For the text-containing cell, return its midpoint in (x, y) coordinate format. 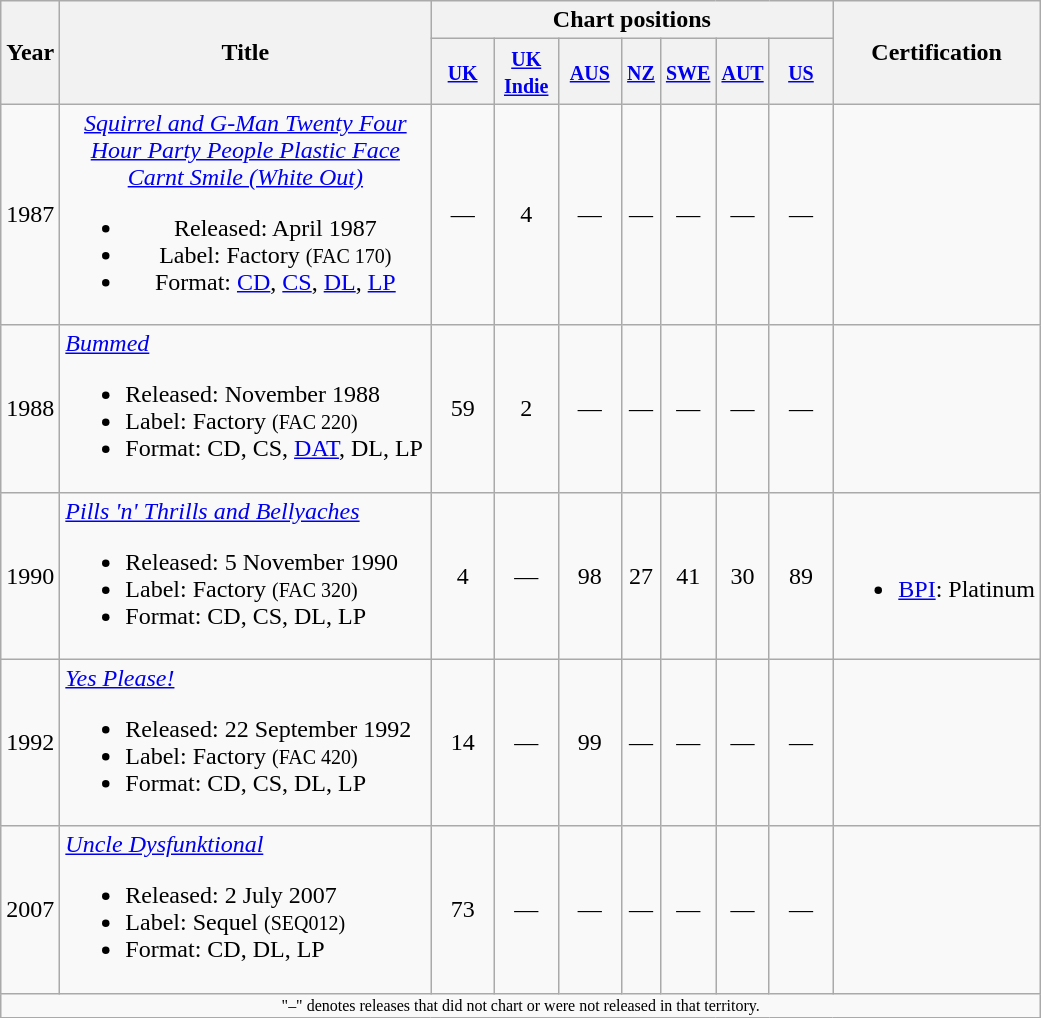
30 (742, 576)
US (801, 72)
Yes Please!Released: 22 September 1992Label: Factory (FAC 420)Format: CD, CS, DL, LP (246, 742)
99 (590, 742)
Certification (937, 52)
73 (463, 910)
98 (590, 576)
1988 (30, 408)
NZ (642, 72)
14 (463, 742)
BPI: Platinum (937, 576)
2007 (30, 910)
41 (688, 576)
AUS (590, 72)
Year (30, 52)
2 (526, 408)
UK Indie (526, 72)
AUT (742, 72)
Uncle DysfunktionalReleased: 2 July 2007Label: Sequel (SEQ012)Format: CD, DL, LP (246, 910)
Pills 'n' Thrills and BellyachesReleased: 5 November 1990Label: Factory (FAC 320)Format: CD, CS, DL, LP (246, 576)
Title (246, 52)
UK (463, 72)
1987 (30, 214)
59 (463, 408)
BummedReleased: November 1988Label: Factory (FAC 220)Format: CD, CS, DAT, DL, LP (246, 408)
89 (801, 576)
Chart positions (632, 20)
1990 (30, 576)
SWE (688, 72)
27 (642, 576)
"–" denotes releases that did not chart or were not released in that territory. (521, 1005)
1992 (30, 742)
